Return [X, Y] of the center of cell containing provided text 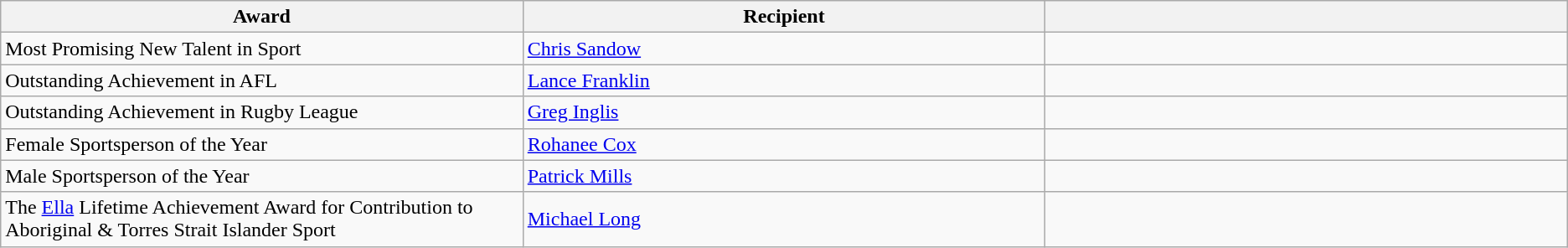
Chris Sandow [784, 49]
Rohanee Cox [784, 144]
Michael Long [784, 220]
Outstanding Achievement in AFL [261, 80]
Award [261, 17]
Recipient [784, 17]
Male Sportsperson of the Year [261, 176]
Lance Franklin [784, 80]
Most Promising New Talent in Sport [261, 49]
Outstanding Achievement in Rugby League [261, 112]
Greg Inglis [784, 112]
The Ella Lifetime Achievement Award for Contribution to Aboriginal & Torres Strait Islander Sport [261, 220]
Patrick Mills [784, 176]
Female Sportsperson of the Year [261, 144]
